From the cell containing the given text, extract its center point as (X, Y) coordinate. 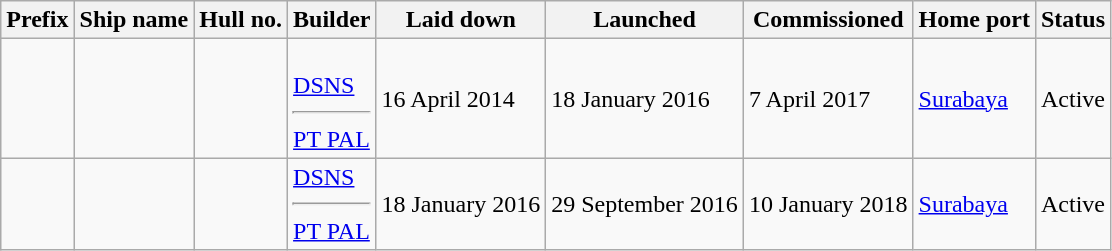
Commissioned (828, 20)
Laid down (461, 20)
10 January 2018 (828, 204)
7 April 2017 (828, 98)
Prefix (38, 20)
Builder (332, 20)
Hull no. (241, 20)
Ship name (134, 20)
Launched (645, 20)
29 September 2016 (645, 204)
Home port (974, 20)
16 April 2014 (461, 98)
Status (1072, 20)
